Provide the [X, Y] coordinate of the cell's center where the given text is located.  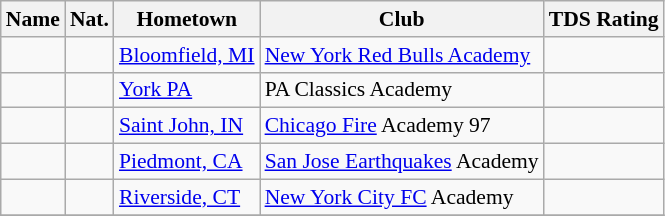
Bloomfield, MI [187, 55]
Nat. [90, 19]
Saint John, IN [187, 126]
Club [402, 19]
Chicago Fire Academy 97 [402, 126]
Name [33, 19]
Riverside, CT [187, 197]
San Jose Earthquakes Academy [402, 162]
Piedmont, CA [187, 162]
York PA [187, 90]
New York Red Bulls Academy [402, 55]
PA Classics Academy [402, 90]
New York City FC Academy [402, 197]
TDS Rating [604, 19]
Hometown [187, 19]
